Provide the (x, y) coordinate of the cell's center where the given text is located.  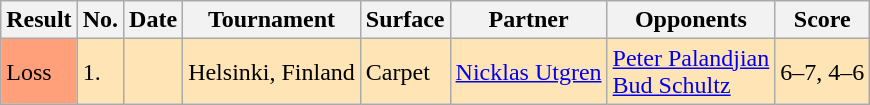
Surface (405, 20)
1. (100, 72)
Tournament (272, 20)
Score (822, 20)
6–7, 4–6 (822, 72)
Carpet (405, 72)
Date (154, 20)
Partner (528, 20)
No. (100, 20)
Peter Palandjian Bud Schultz (691, 72)
Nicklas Utgren (528, 72)
Result (39, 20)
Loss (39, 72)
Helsinki, Finland (272, 72)
Opponents (691, 20)
